Locate the cell with the specified text and output its [x, y] center coordinate. 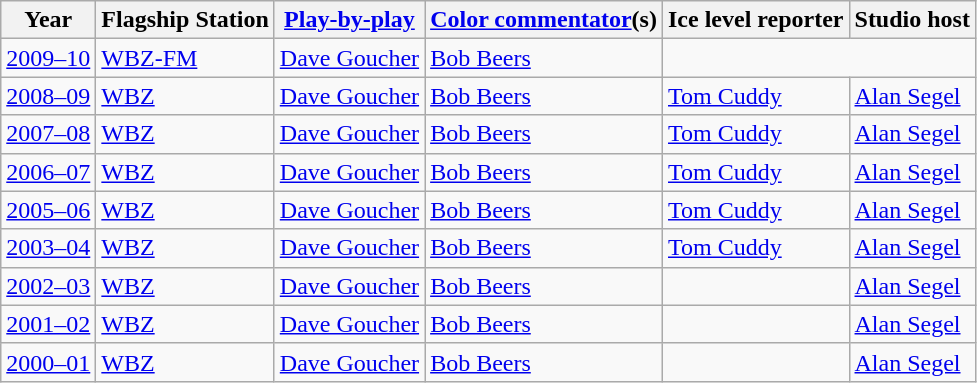
2007–08 [48, 134]
2008–09 [48, 96]
2003–04 [48, 248]
2009–10 [48, 58]
Play-by-play [349, 20]
Year [48, 20]
2005–06 [48, 210]
2001–02 [48, 324]
Flagship Station [185, 20]
2006–07 [48, 172]
2002–03 [48, 286]
Color commentator(s) [544, 20]
Studio host [912, 20]
2000–01 [48, 362]
Ice level reporter [756, 20]
WBZ-FM [185, 58]
